Pinpoint the cell where the given text exists, returning its (X, Y) midpoint coordinate. 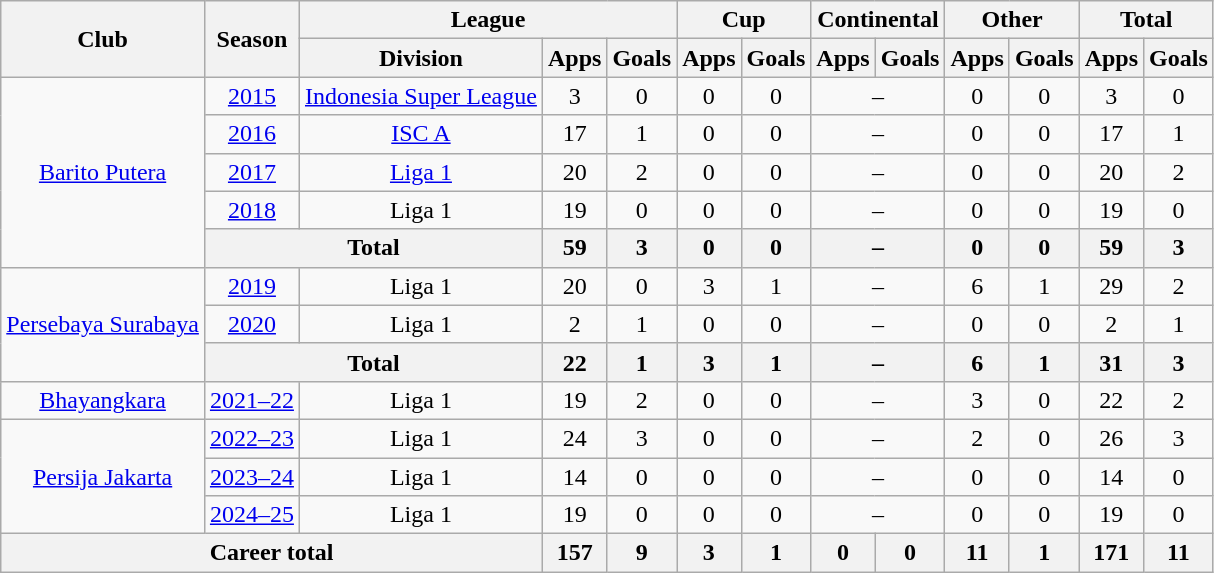
2019 (252, 286)
Other (1012, 20)
Continental (878, 20)
2015 (252, 96)
Club (103, 39)
171 (1111, 553)
2017 (252, 172)
2020 (252, 324)
26 (1111, 438)
Persebaya Surabaya (103, 324)
2021–22 (252, 400)
Persija Jakarta (103, 476)
2023–24 (252, 477)
Career total (272, 553)
Indonesia Super League (420, 96)
24 (574, 438)
Cup (744, 20)
2022–23 (252, 438)
2016 (252, 134)
31 (1111, 362)
Barito Putera (103, 172)
29 (1111, 286)
157 (574, 553)
Season (252, 39)
9 (642, 553)
League (488, 20)
2024–25 (252, 515)
Bhayangkara (103, 400)
2018 (252, 210)
ISC A (420, 134)
Division (420, 58)
